Locate the cell with the specified text and output its [X, Y] center coordinate. 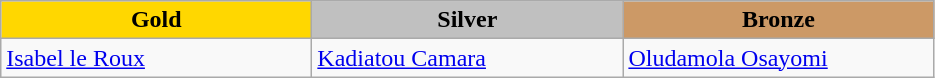
Silver [468, 20]
Kadiatou Camara [468, 58]
Oludamola Osayomi [778, 58]
Bronze [778, 20]
Gold [156, 20]
Isabel le Roux [156, 58]
